Search for the cell housing the specified text and yield its [X, Y] center coordinate. 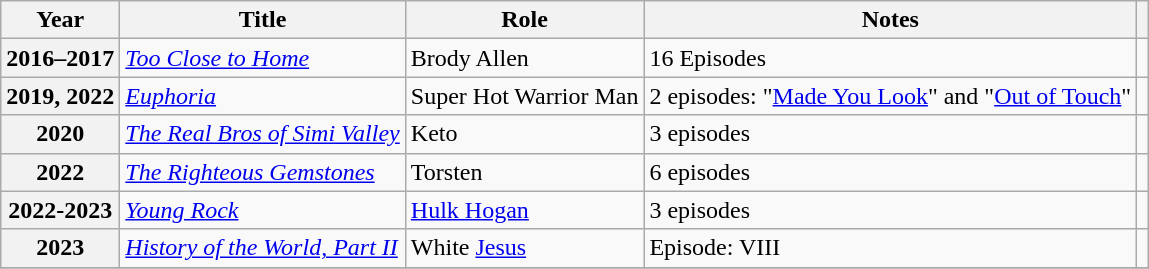
2020 [60, 134]
16 Episodes [890, 58]
Euphoria [262, 96]
Title [262, 20]
Young Rock [262, 210]
The Righteous Gemstones [262, 172]
2023 [60, 248]
Torsten [524, 172]
Keto [524, 134]
2022-2023 [60, 210]
2019, 2022 [60, 96]
2016–2017 [60, 58]
2022 [60, 172]
White Jesus [524, 248]
Year [60, 20]
Super Hot Warrior Man [524, 96]
Hulk Hogan [524, 210]
Notes [890, 20]
Episode: VIII [890, 248]
History of the World, Part II [262, 248]
2 episodes: "Made You Look" and "Out of Touch" [890, 96]
The Real Bros of Simi Valley [262, 134]
Brody Allen [524, 58]
6 episodes [890, 172]
Role [524, 20]
Too Close to Home [262, 58]
